Identify which cell holds the provided text, then report its [x, y] central coordinate. 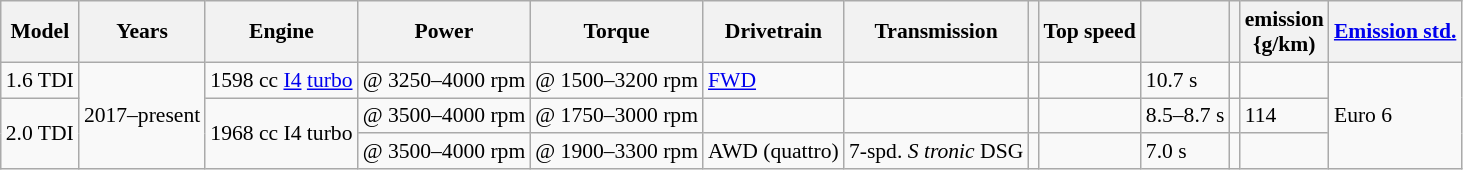
2.0 TDI [40, 134]
1.6 TDI [40, 80]
Years [142, 32]
Euro 6 [1395, 116]
114 [1284, 116]
AWD (quattro) [774, 152]
@ 1500–3200 rpm [616, 80]
Power [444, 32]
10.7 s [1186, 80]
Model [40, 32]
emission{g/km) [1284, 32]
@ 1750–3000 rpm [616, 116]
Engine [281, 32]
2017–present [142, 116]
Torque [616, 32]
@ 3250–4000 rpm [444, 80]
7-spd. S tronic DSG [936, 152]
7.0 s [1186, 152]
Drivetrain [774, 32]
Top speed [1089, 32]
8.5–8.7 s [1186, 116]
Emission std. [1395, 32]
FWD [774, 80]
@ 1900–3300 rpm [616, 152]
1968 cc I4 turbo [281, 134]
Transmission [936, 32]
1598 cc I4 turbo [281, 80]
